Search for the cell housing the specified text and yield its [x, y] center coordinate. 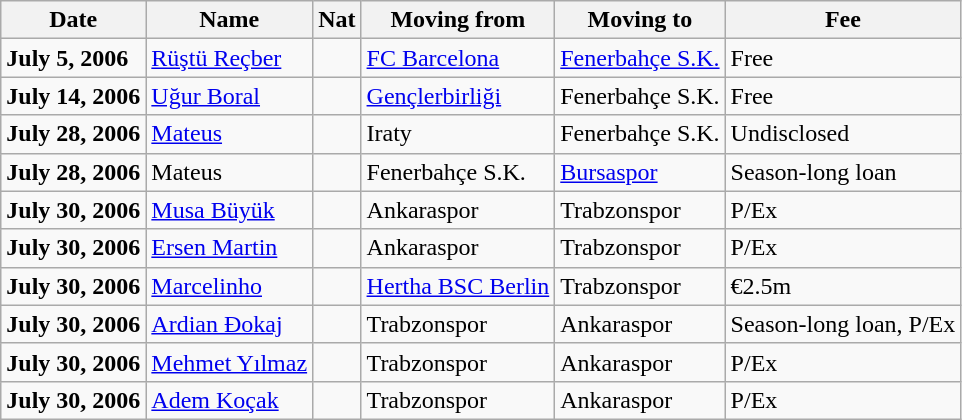
FC Barcelona [458, 58]
Rüştü Reçber [230, 58]
Uğur Boral [230, 96]
Adem Koçak [230, 400]
Date [74, 20]
Moving to [640, 20]
Season-long loan, P/Ex [843, 324]
Season-long loan [843, 172]
July 14, 2006 [74, 96]
Ardian Đokaj [230, 324]
Ersen Martin [230, 248]
Undisclosed [843, 134]
Nat [337, 20]
Marcelinho [230, 286]
Bursaspor [640, 172]
July 5, 2006 [74, 58]
Moving from [458, 20]
Name [230, 20]
Fee [843, 20]
€2.5m [843, 286]
Gençlerbirliği [458, 96]
Iraty [458, 134]
Mehmet Yılmaz [230, 362]
Hertha BSC Berlin [458, 286]
Musa Büyük [230, 210]
